Return the (x, y) coordinate for the center point of the cell that contains the specified text.  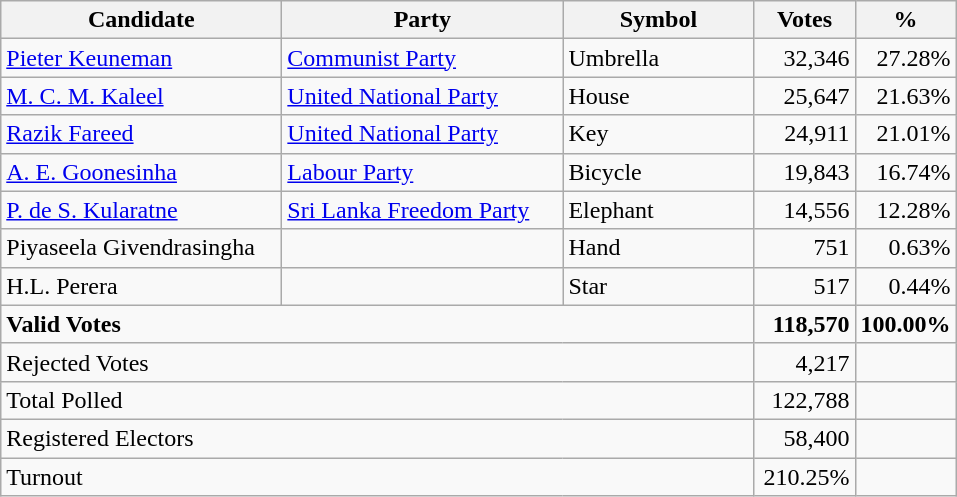
118,570 (804, 324)
0.63% (906, 248)
Key (658, 134)
Labour Party (422, 172)
Pieter Keuneman (142, 58)
Rejected Votes (378, 362)
12.28% (906, 210)
A. E. Goonesinha (142, 172)
% (906, 20)
Umbrella (658, 58)
Bicycle (658, 172)
122,788 (804, 400)
M. C. M. Kaleel (142, 96)
Registered Electors (378, 438)
14,556 (804, 210)
58,400 (804, 438)
751 (804, 248)
25,647 (804, 96)
Star (658, 286)
21.01% (906, 134)
16.74% (906, 172)
Turnout (378, 477)
27.28% (906, 58)
Votes (804, 20)
Total Polled (378, 400)
Hand (658, 248)
House (658, 96)
19,843 (804, 172)
Communist Party (422, 58)
210.25% (804, 477)
H.L. Perera (142, 286)
Elephant (658, 210)
0.44% (906, 286)
Sri Lanka Freedom Party (422, 210)
100.00% (906, 324)
Razik Fareed (142, 134)
32,346 (804, 58)
Piyaseela Givendrasingha (142, 248)
Valid Votes (378, 324)
Symbol (658, 20)
P. de S. Kularatne (142, 210)
517 (804, 286)
Party (422, 20)
21.63% (906, 96)
4,217 (804, 362)
24,911 (804, 134)
Candidate (142, 20)
